Find where the given text appears and provide that cell's center as [x, y] coordinate. 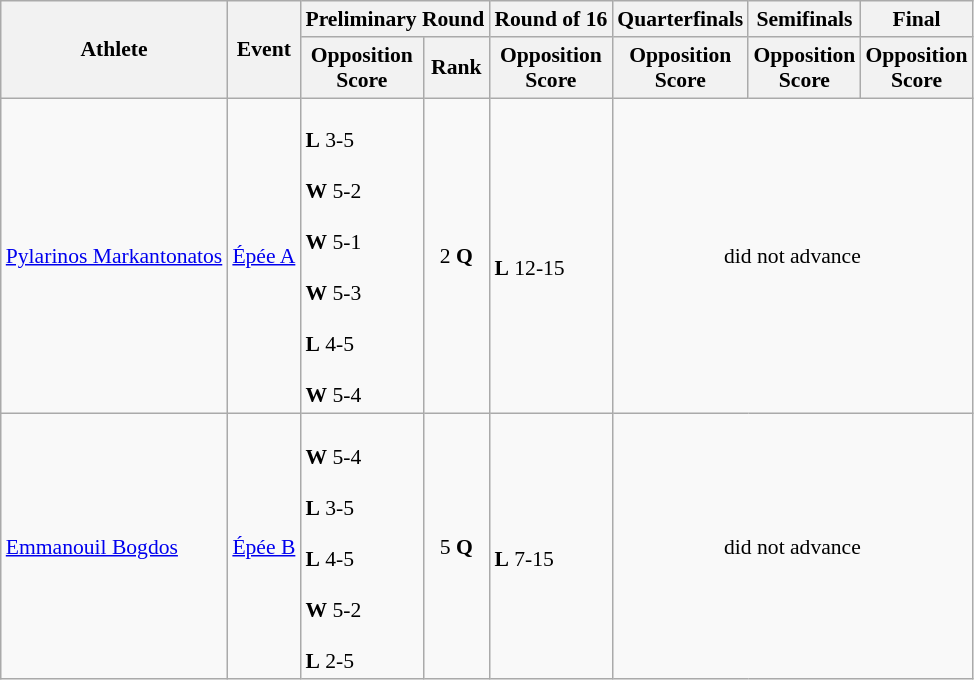
Pylarinos Markantonatos [114, 256]
Épée B [264, 546]
Athlete [114, 50]
Rank [456, 68]
Event [264, 50]
Final [916, 19]
L 7-15 [550, 546]
Quarterfinals [680, 19]
Preliminary Round [394, 19]
Emmanouil Bogdos [114, 546]
Épée A [264, 256]
5 Q [456, 546]
W 5-4L 3-5L 4-5W 5-2L 2-5 [362, 546]
L 3-5W 5-2W 5-1W 5-3L 4-5W 5-4 [362, 256]
L 12-15 [550, 256]
Round of 16 [550, 19]
Semifinals [804, 19]
2 Q [456, 256]
